Identify which cell holds the provided text, then report its [x, y] central coordinate. 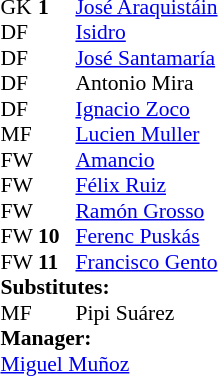
Lucien Muller [146, 135]
Francisco Gento [146, 262]
Ignacio Zoco [146, 109]
Isidro [146, 33]
Substitutes: [108, 287]
Amancio [146, 160]
José Santamaría [146, 58]
Ramón Grosso [146, 211]
11 [57, 262]
Manager: [108, 339]
10 [57, 237]
Antonio Mira [146, 83]
Félix Ruiz [146, 185]
Pipi Suárez [146, 313]
Ferenc Puskás [146, 237]
